Find where the given text appears and provide that cell's center as (X, Y) coordinate. 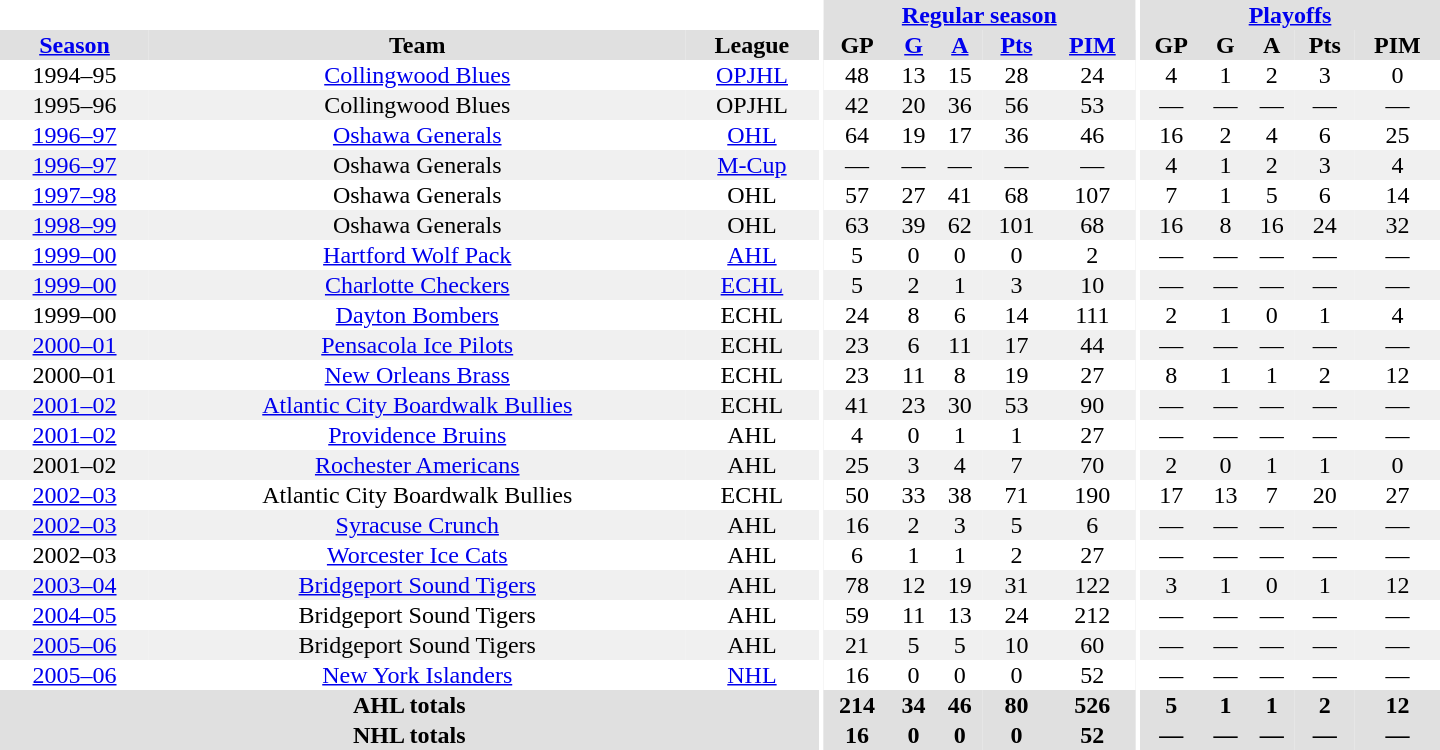
111 (1092, 315)
M-Cup (752, 165)
71 (1016, 495)
1995–96 (74, 105)
59 (858, 615)
Dayton Bombers (417, 315)
34 (913, 705)
101 (1016, 225)
70 (1092, 465)
1998–99 (74, 225)
New York Islanders (417, 675)
64 (858, 135)
107 (1092, 195)
Providence Bruins (417, 435)
44 (1092, 345)
526 (1092, 705)
2004–05 (74, 615)
AHL totals (410, 705)
28 (1016, 75)
NHL totals (410, 735)
Rochester Americans (417, 465)
80 (1016, 705)
1997–98 (74, 195)
48 (858, 75)
39 (913, 225)
122 (1092, 585)
Team (417, 45)
30 (960, 405)
190 (1092, 495)
Worcester Ice Cats (417, 555)
15 (960, 75)
2003–04 (74, 585)
Pensacola Ice Pilots (417, 345)
60 (1092, 645)
New Orleans Brass (417, 375)
33 (913, 495)
Regular season (980, 15)
42 (858, 105)
Syracuse Crunch (417, 525)
56 (1016, 105)
212 (1092, 615)
214 (858, 705)
62 (960, 225)
90 (1092, 405)
21 (858, 645)
32 (1398, 225)
31 (1016, 585)
Hartford Wolf Pack (417, 255)
50 (858, 495)
Playoffs (1290, 15)
63 (858, 225)
League (752, 45)
Charlotte Checkers (417, 285)
NHL (752, 675)
38 (960, 495)
78 (858, 585)
57 (858, 195)
1994–95 (74, 75)
Season (74, 45)
